Output the [X, Y] coordinate of the center of the cell containing the given text.  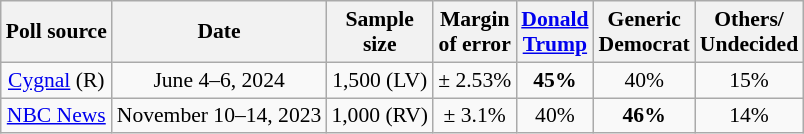
November 10–14, 2023 [220, 116]
GenericDemocrat [644, 32]
± 2.53% [474, 80]
14% [749, 116]
15% [749, 80]
1,000 (RV) [380, 116]
Cygnal (R) [56, 80]
± 3.1% [474, 116]
Samplesize [380, 32]
Marginof error [474, 32]
June 4–6, 2024 [220, 80]
Others/Undecided [749, 32]
Date [220, 32]
Poll source [56, 32]
46% [644, 116]
1,500 (LV) [380, 80]
45% [554, 80]
NBC News [56, 116]
DonaldTrump [554, 32]
